Capture the cell that displays the provided text and extract its [x, y] central coordinate. 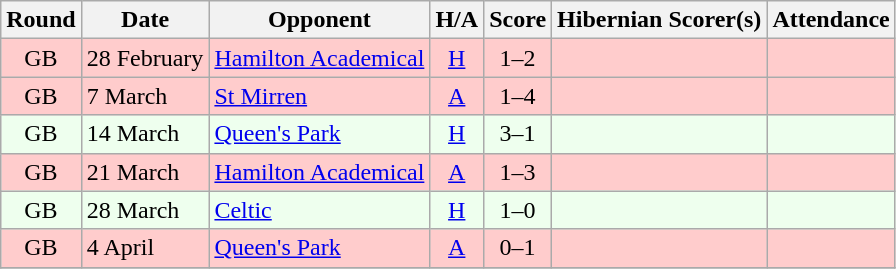
H/A [457, 20]
Round [41, 20]
Hibernian Scorer(s) [660, 20]
7 March [145, 96]
1–2 [518, 58]
1–4 [518, 96]
28 March [145, 210]
Opponent [320, 20]
Celtic [320, 210]
1–3 [518, 172]
28 February [145, 58]
3–1 [518, 134]
Score [518, 20]
Date [145, 20]
14 March [145, 134]
Attendance [831, 20]
St Mirren [320, 96]
1–0 [518, 210]
21 March [145, 172]
4 April [145, 248]
0–1 [518, 248]
